Capture the cell that displays the provided text and extract its [X, Y] central coordinate. 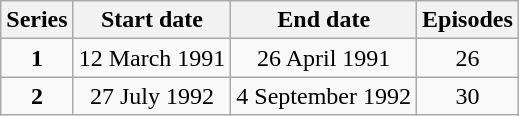
12 March 1991 [152, 58]
End date [324, 20]
Start date [152, 20]
Series [37, 20]
27 July 1992 [152, 96]
4 September 1992 [324, 96]
1 [37, 58]
2 [37, 96]
26 April 1991 [324, 58]
Episodes [468, 20]
30 [468, 96]
26 [468, 58]
